Capture the cell that displays the provided text and extract its (x, y) central coordinate. 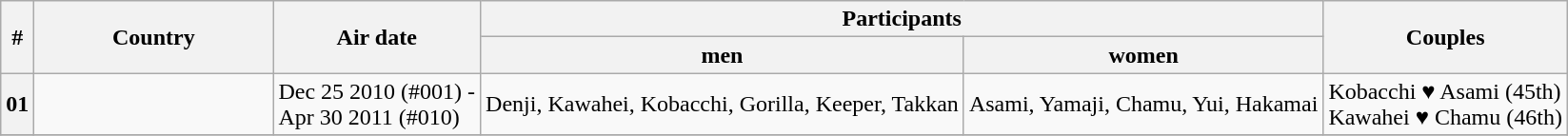
01 (17, 105)
Participants (903, 19)
men (723, 55)
women (1142, 55)
Denji, Kawahei, Kobacchi, Gorilla, Keeper, Takkan (723, 105)
Dec 25 2010 (#001) -Apr 30 2011 (#010) (377, 105)
Country (154, 37)
Asami, Yamaji, Chamu, Yui, Hakamai (1142, 105)
Air date (377, 37)
Couples (1445, 37)
# (17, 37)
Kobacchi ♥ Asami (45th)Kawahei ♥ Chamu (46th) (1445, 105)
